Provide the (x, y) coordinate of the cell's center where the given text is located.  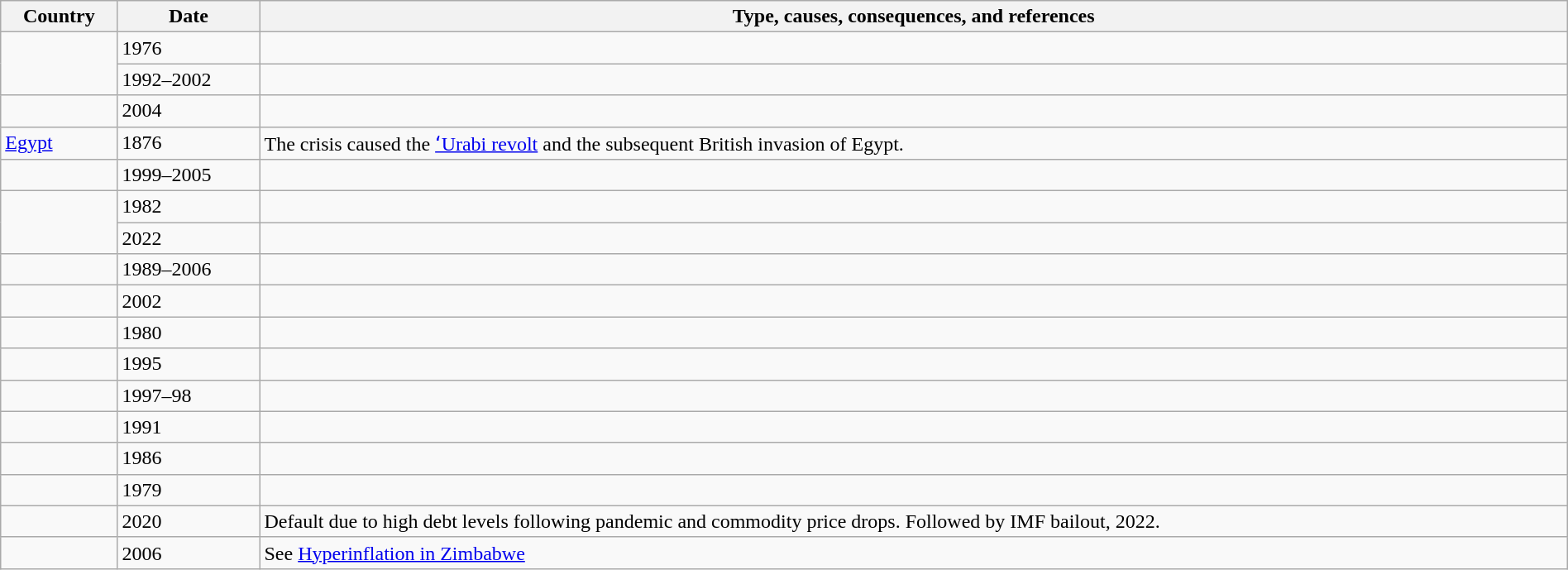
The crisis caused the ʻUrabi revolt and the subsequent British invasion of Egypt. (913, 143)
2020 (189, 521)
Date (189, 17)
1989–2006 (189, 270)
Egypt (60, 143)
1979 (189, 490)
1976 (189, 48)
Type, causes, consequences, and references (913, 17)
1982 (189, 207)
2006 (189, 553)
2004 (189, 111)
1986 (189, 458)
1995 (189, 364)
1992–2002 (189, 79)
1980 (189, 333)
2022 (189, 238)
Default due to high debt levels following pandemic and commodity price drops. Followed by IMF bailout, 2022. (913, 521)
1997–98 (189, 395)
See Hyperinflation in Zimbabwe (913, 553)
1876 (189, 143)
1999–2005 (189, 175)
2002 (189, 301)
Country (60, 17)
1991 (189, 427)
